From the cell containing the given text, extract its center point as (X, Y) coordinate. 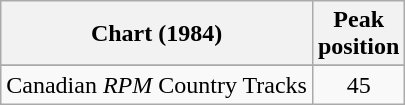
Chart (1984) (157, 34)
Peakposition (358, 34)
Canadian RPM Country Tracks (157, 85)
45 (358, 85)
